Capture the cell that displays the provided text and extract its [X, Y] central coordinate. 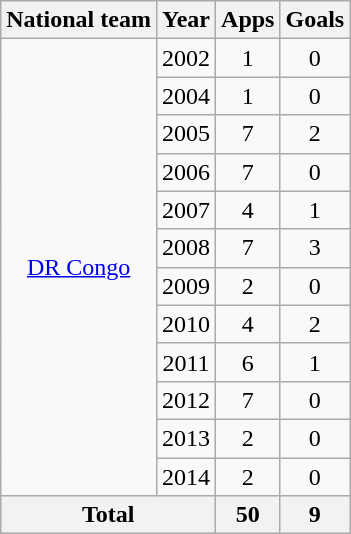
2014 [186, 477]
2007 [186, 210]
2002 [186, 58]
9 [315, 515]
50 [248, 515]
Year [186, 20]
DR Congo [79, 268]
2008 [186, 248]
Total [108, 515]
2013 [186, 438]
2010 [186, 324]
Goals [315, 20]
3 [315, 248]
2006 [186, 172]
2009 [186, 286]
2012 [186, 400]
2005 [186, 134]
2004 [186, 96]
6 [248, 362]
National team [79, 20]
2011 [186, 362]
Apps [248, 20]
